Determine the (X, Y) coordinate at the center of the cell enclosing the given text.  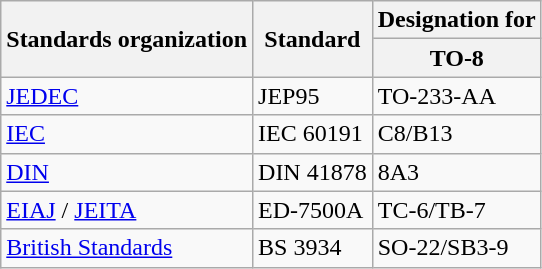
C8/B13 (456, 134)
Standard (313, 39)
ED-7500A (313, 210)
TC-6/TB-7 (456, 210)
8A3 (456, 172)
IEC (127, 134)
JEDEC (127, 96)
BS 3934 (313, 248)
TO-8 (456, 58)
Designation for (456, 20)
DIN 41878 (313, 172)
EIAJ / JEITA (127, 210)
JEP95 (313, 96)
British Standards (127, 248)
TO-233-AA (456, 96)
Standards organization (127, 39)
SO-22/SB3-9 (456, 248)
IEC 60191 (313, 134)
DIN (127, 172)
